Find where the given text appears and provide that cell's center as [X, Y] coordinate. 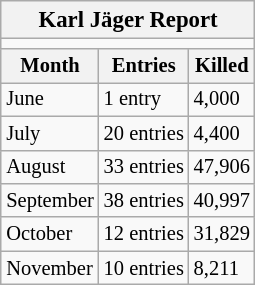
August [50, 167]
8,211 [222, 268]
12 entries [144, 234]
June [50, 100]
10 entries [144, 268]
November [50, 268]
Entries [144, 66]
20 entries [144, 133]
40,997 [222, 201]
4,000 [222, 100]
1 entry [144, 100]
31,829 [222, 234]
38 entries [144, 201]
4,400 [222, 133]
September [50, 201]
Killed [222, 66]
Karl Jäger Report [128, 20]
33 entries [144, 167]
Month [50, 66]
October [50, 234]
47,906 [222, 167]
July [50, 133]
